Identify which cell holds the provided text, then report its [x, y] central coordinate. 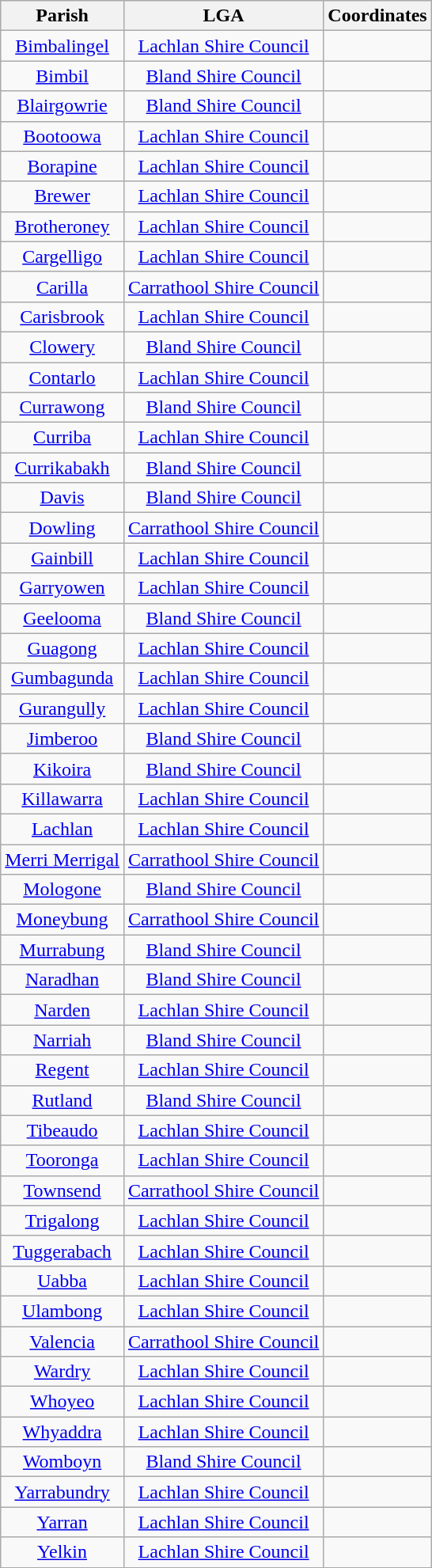
Ulambong [63, 1311]
Coordinates [377, 16]
Garryowen [63, 588]
Merri Merrigal [63, 859]
Cargelligo [63, 256]
Clowery [63, 347]
Tibeaudo [63, 1130]
Wardry [63, 1372]
Brewer [63, 196]
Narriah [63, 1040]
Borapine [63, 166]
Womboyn [63, 1462]
Gumbagunda [63, 678]
Whyaddra [63, 1432]
Yarran [63, 1522]
Jimberoo [63, 738]
Mologone [63, 890]
Tuggerabach [63, 1251]
Kikoira [63, 769]
Contarlo [63, 378]
Uabba [63, 1281]
Yarrabundry [63, 1492]
Brotheroney [63, 226]
Geelooma [63, 618]
Bimbil [63, 76]
Trigalong [63, 1221]
Valencia [63, 1342]
LGA [223, 16]
Lachlan [63, 829]
Blairgowrie [63, 106]
Dowling [63, 528]
Parish [63, 16]
Murrabung [63, 950]
Townsend [63, 1190]
Currikabakh [63, 468]
Bimbalingel [63, 46]
Guagong [63, 648]
Davis [63, 498]
Bootoowa [63, 136]
Killawarra [63, 799]
Rutland [63, 1100]
Tooronga [63, 1160]
Gurangully [63, 708]
Currawong [63, 408]
Whoyeo [63, 1402]
Gainbill [63, 558]
Curriba [63, 438]
Moneybung [63, 920]
Carisbrook [63, 317]
Yelkin [63, 1552]
Carilla [63, 287]
Regent [63, 1070]
Narden [63, 1010]
Naradhan [63, 980]
